Capture the cell that displays the provided text and extract its [x, y] central coordinate. 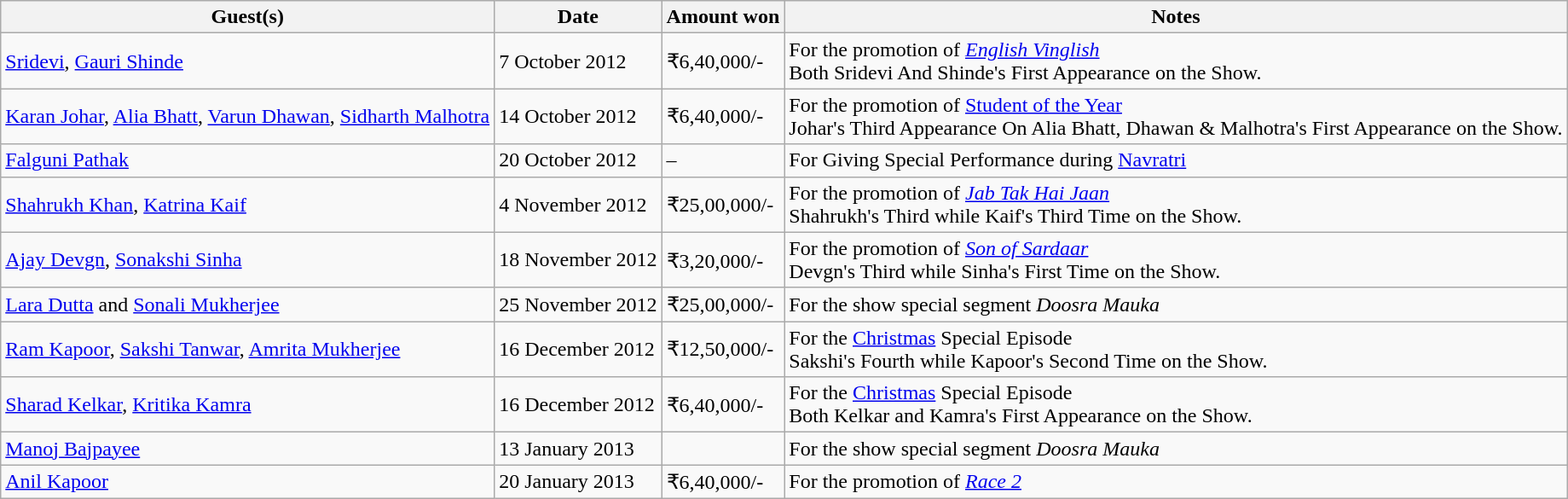
For the promotion of Son of SardaarDevgn's Third while Sinha's First Time on the Show. [1176, 259]
₹12,50,000/- [723, 350]
Manoj Bajpayee [247, 449]
4 November 2012 [578, 205]
Guest(s) [247, 17]
7 October 2012 [578, 61]
Ram Kapoor, Sakshi Tanwar, Amrita Mukherjee [247, 350]
For the promotion of Jab Tak Hai JaanShahrukh's Third while Kaif's Third Time on the Show. [1176, 205]
Karan Johar, Alia Bhatt, Varun Dhawan, Sidharth Malhotra [247, 116]
18 November 2012 [578, 259]
25 November 2012 [578, 305]
13 January 2013 [578, 449]
20 January 2013 [578, 482]
Shahrukh Khan, Katrina Kaif [247, 205]
₹3,20,000/- [723, 259]
Sridevi, Gauri Shinde [247, 61]
For the promotion of English VinglishBoth Sridevi And Shinde's First Appearance on the Show. [1176, 61]
Anil Kapoor [247, 482]
For the promotion of Race 2 [1176, 482]
Lara Dutta and Sonali Mukherjee [247, 305]
Falguni Pathak [247, 160]
Sharad Kelkar, Kritika Kamra [247, 404]
For the Christmas Special EpisodeSakshi's Fourth while Kapoor's Second Time on the Show. [1176, 350]
Notes [1176, 17]
Amount won [723, 17]
14 October 2012 [578, 116]
For the promotion of Student of the YearJohar's Third Appearance On Alia Bhatt, Dhawan & Malhotra's First Appearance on the Show. [1176, 116]
20 October 2012 [578, 160]
Date [578, 17]
– [723, 160]
For Giving Special Performance during Navratri [1176, 160]
For the Christmas Special EpisodeBoth Kelkar and Kamra's First Appearance on the Show. [1176, 404]
Ajay Devgn, Sonakshi Sinha [247, 259]
